Determine the (X, Y) coordinate at the center of the cell enclosing the given text.  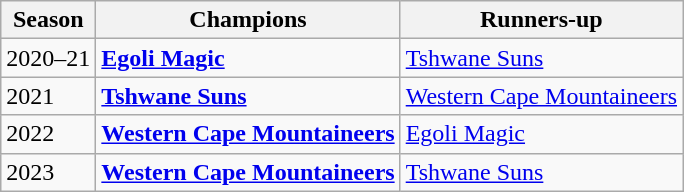
Runners-up (541, 20)
2023 (48, 172)
2021 (48, 96)
Champions (248, 20)
2020–21 (48, 58)
2022 (48, 134)
Season (48, 20)
